Determine the [x, y] coordinate at the center of the cell enclosing the given text.  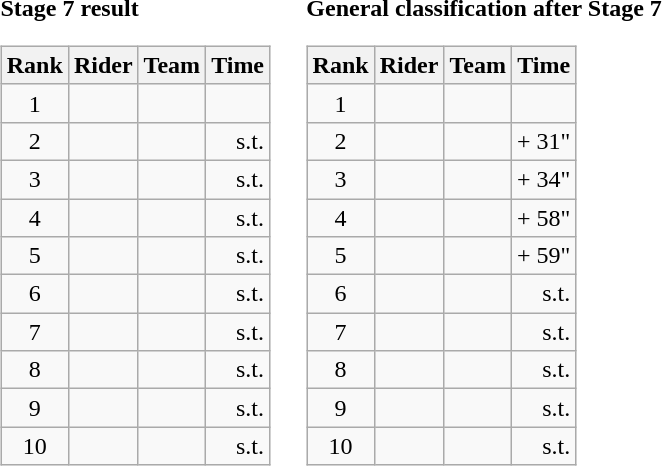
+ 34" [543, 179]
+ 31" [543, 141]
+ 58" [543, 217]
+ 59" [543, 256]
